From the cell containing the given text, extract its center point as (x, y) coordinate. 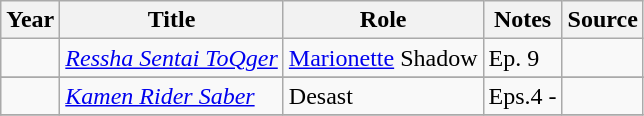
Role (383, 20)
Title (172, 20)
Ep. 9 (522, 58)
Notes (522, 20)
Marionette Shadow (383, 58)
Desast (383, 96)
Ressha Sentai ToQger (172, 58)
Kamen Rider Saber (172, 96)
Eps.4 - (522, 96)
Source (602, 20)
Year (30, 20)
